Find where the given text appears and provide that cell's center as (X, Y) coordinate. 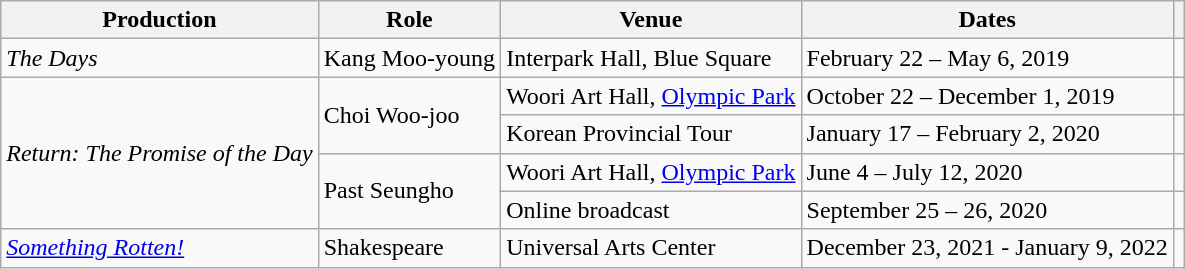
Past Seungho (409, 191)
October 22 – December 1, 2019 (987, 96)
Universal Arts Center (651, 248)
January 17 – February 2, 2020 (987, 134)
Kang Moo-young (409, 58)
Return: The Promise of the Day (160, 153)
The Days (160, 58)
Production (160, 20)
Korean Provincial Tour (651, 134)
Shakespeare (409, 248)
Choi Woo-joo (409, 115)
Dates (987, 20)
Interpark Hall, Blue Square (651, 58)
Online broadcast (651, 210)
Venue (651, 20)
February 22 – May 6, 2019 (987, 58)
Something Rotten! (160, 248)
June 4 – July 12, 2020 (987, 172)
September 25 – 26, 2020 (987, 210)
December 23, 2021 - January 9, 2022 (987, 248)
Role (409, 20)
